Output the [X, Y] coordinate of the center of the cell containing the given text.  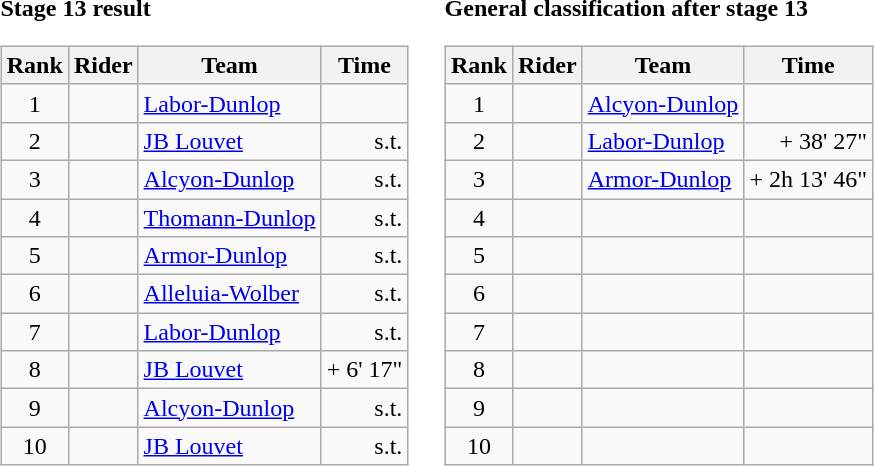
+ 2h 13' 46" [808, 179]
+ 38' 27" [808, 141]
Alleluia-Wolber [230, 294]
+ 6' 17" [364, 370]
Thomann-Dunlop [230, 217]
